Find where the given text appears and provide that cell's center as [x, y] coordinate. 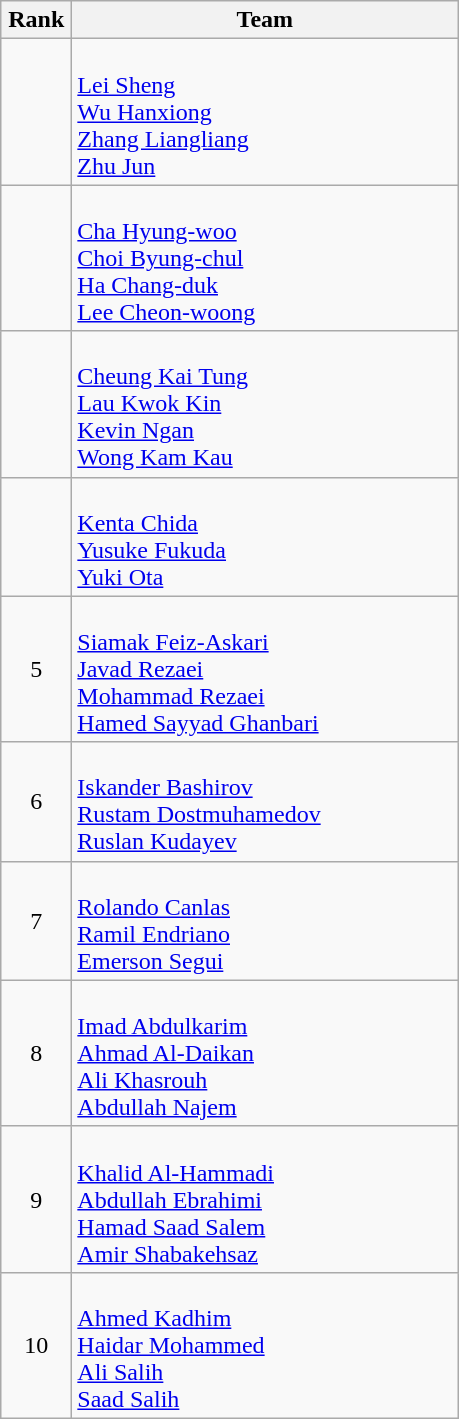
Khalid Al-HammadiAbdullah EbrahimiHamad Saad SalemAmir Shabakehsaz [265, 1199]
Rank [36, 20]
7 [36, 920]
Ahmed KadhimHaidar MohammedAli SalihSaad Salih [265, 1345]
Cheung Kai TungLau Kwok KinKevin NganWong Kam Kau [265, 404]
Lei ShengWu HanxiongZhang LiangliangZhu Jun [265, 112]
Rolando CanlasRamil EndrianoEmerson Segui [265, 920]
Cha Hyung-wooChoi Byung-chulHa Chang-dukLee Cheon-woong [265, 258]
Team [265, 20]
Kenta ChidaYusuke FukudaYuki Ota [265, 536]
Iskander BashirovRustam DostmuhamedovRuslan Kudayev [265, 802]
5 [36, 669]
9 [36, 1199]
8 [36, 1053]
Imad AbdulkarimAhmad Al-DaikanAli KhasrouhAbdullah Najem [265, 1053]
6 [36, 802]
Siamak Feiz-AskariJavad RezaeiMohammad RezaeiHamed Sayyad Ghanbari [265, 669]
10 [36, 1345]
